Find where the given text appears and provide that cell's center as [X, Y] coordinate. 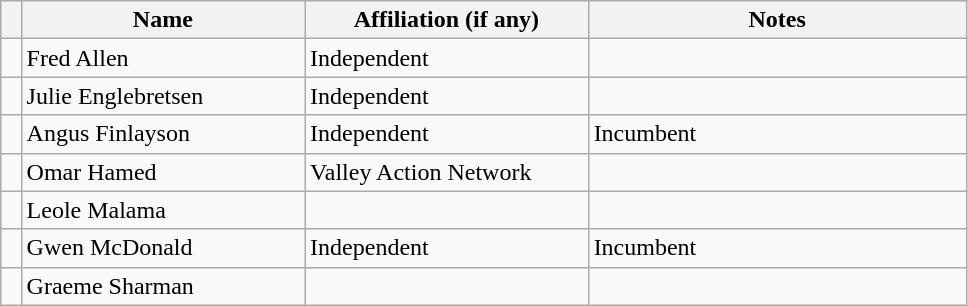
Julie Englebretsen [163, 96]
Omar Hamed [163, 172]
Fred Allen [163, 58]
Leole Malama [163, 210]
Notes [777, 20]
Affiliation (if any) [447, 20]
Angus Finlayson [163, 134]
Graeme Sharman [163, 286]
Valley Action Network [447, 172]
Gwen McDonald [163, 248]
Name [163, 20]
